Determine the (X, Y) coordinate at the center of the cell enclosing the given text.  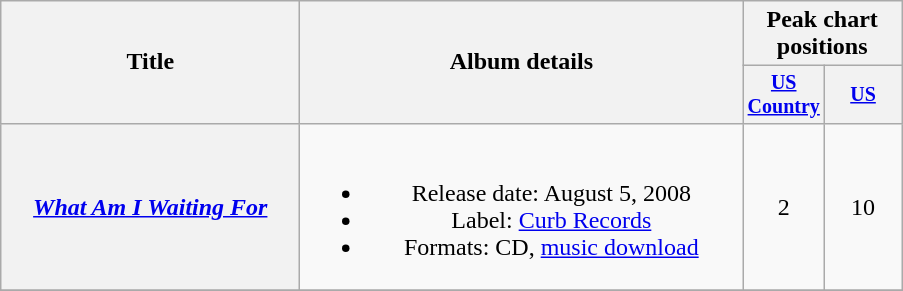
Peak chartpositions (822, 34)
2 (784, 206)
US (864, 94)
10 (864, 206)
US Country (784, 94)
What Am I Waiting For (150, 206)
Title (150, 62)
Release date: August 5, 2008Label: Curb RecordsFormats: CD, music download (522, 206)
Album details (522, 62)
